For the text-containing cell, return its midpoint in [x, y] coordinate format. 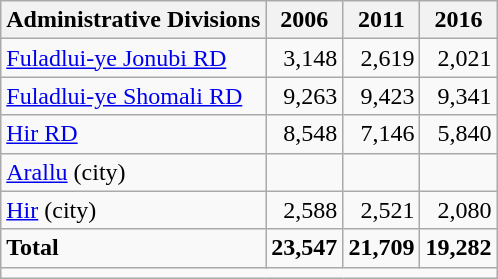
Hir RD [134, 134]
23,547 [304, 248]
Administrative Divisions [134, 20]
Hir (city) [134, 210]
3,148 [304, 58]
5,840 [458, 134]
9,341 [458, 96]
2,521 [382, 210]
7,146 [382, 134]
2016 [458, 20]
Arallu (city) [134, 172]
2006 [304, 20]
21,709 [382, 248]
2,080 [458, 210]
2,619 [382, 58]
2,021 [458, 58]
8,548 [304, 134]
Fuladlui-ye Shomali RD [134, 96]
19,282 [458, 248]
2,588 [304, 210]
Total [134, 248]
Fuladlui-ye Jonubi RD [134, 58]
9,423 [382, 96]
2011 [382, 20]
9,263 [304, 96]
